Pinpoint the cell where the given text exists, returning its [x, y] midpoint coordinate. 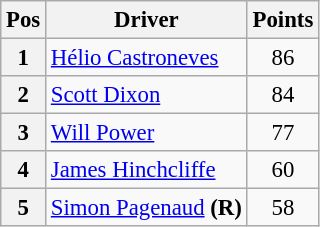
60 [282, 170]
Hélio Castroneves [147, 58]
5 [24, 208]
Will Power [147, 133]
3 [24, 133]
2 [24, 95]
Pos [24, 20]
86 [282, 58]
Driver [147, 20]
58 [282, 208]
84 [282, 95]
4 [24, 170]
1 [24, 58]
77 [282, 133]
Scott Dixon [147, 95]
James Hinchcliffe [147, 170]
Simon Pagenaud (R) [147, 208]
Points [282, 20]
